Return [X, Y] of the center of cell containing provided text 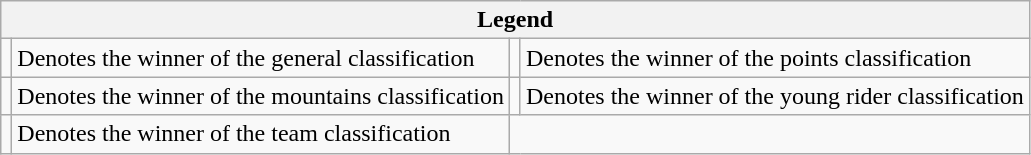
Denotes the winner of the points classification [774, 58]
Denotes the winner of the young rider classification [774, 96]
Denotes the winner of the team classification [261, 134]
Legend [516, 20]
Denotes the winner of the mountains classification [261, 96]
Denotes the winner of the general classification [261, 58]
